For the text-containing cell, return its midpoint in [x, y] coordinate format. 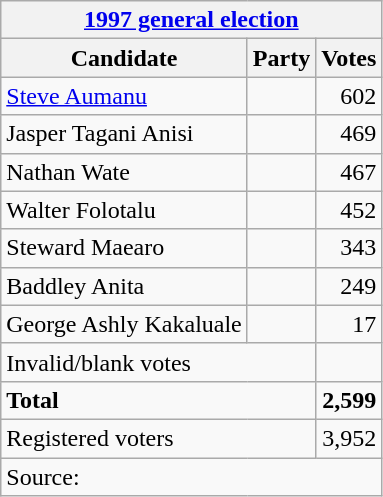
Steward Maearo [124, 248]
Candidate [124, 58]
Registered voters [158, 438]
Walter Folotalu [124, 210]
Nathan Wate [124, 172]
Votes [349, 58]
469 [349, 134]
343 [349, 248]
Source: [192, 477]
Steve Aumanu [124, 96]
2,599 [349, 400]
Baddley Anita [124, 286]
452 [349, 210]
467 [349, 172]
17 [349, 324]
Total [158, 400]
Party [281, 58]
249 [349, 286]
3,952 [349, 438]
Invalid/blank votes [158, 362]
Jasper Tagani Anisi [124, 134]
George Ashly Kakaluale [124, 324]
1997 general election [192, 20]
602 [349, 96]
